From the cell containing the given text, extract its center point as [x, y] coordinate. 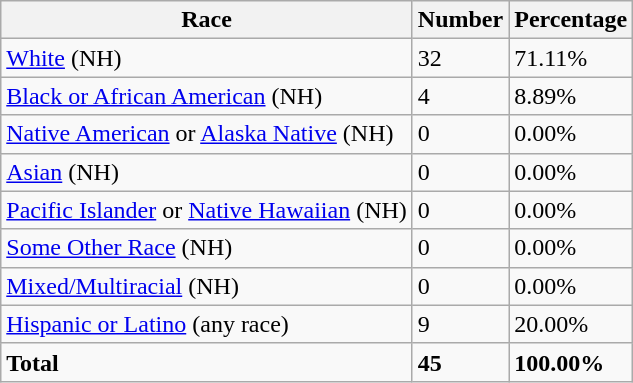
32 [460, 58]
9 [460, 324]
Mixed/Multiracial (NH) [207, 286]
Black or African American (NH) [207, 96]
8.89% [571, 96]
Native American or Alaska Native (NH) [207, 134]
4 [460, 96]
100.00% [571, 362]
Percentage [571, 20]
Total [207, 362]
Asian (NH) [207, 172]
20.00% [571, 324]
Number [460, 20]
Race [207, 20]
Some Other Race (NH) [207, 248]
45 [460, 362]
71.11% [571, 58]
Hispanic or Latino (any race) [207, 324]
White (NH) [207, 58]
Pacific Islander or Native Hawaiian (NH) [207, 210]
